Scan for the cell matching the given text and deliver its [x, y] coordinate at center. 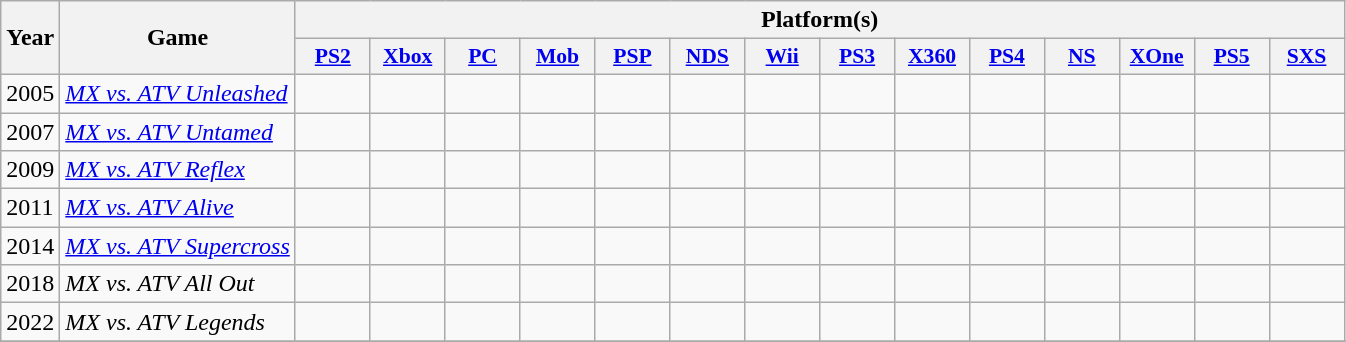
NS [1082, 57]
PS3 [858, 57]
SXS [1306, 57]
2011 [30, 208]
Wii [782, 57]
2022 [30, 322]
Xbox [408, 57]
2018 [30, 284]
2007 [30, 131]
2014 [30, 246]
MX vs. ATV Reflex [178, 170]
X360 [932, 57]
PS2 [332, 57]
PS4 [1006, 57]
Year [30, 38]
2009 [30, 170]
MX vs. ATV Untamed [178, 131]
PSP [632, 57]
Platform(s) [820, 20]
NDS [708, 57]
MX vs. ATV Unleashed [178, 93]
PC [482, 57]
MX vs. ATV All Out [178, 284]
MX vs. ATV Alive [178, 208]
XOne [1156, 57]
2005 [30, 93]
MX vs. ATV Legends [178, 322]
MX vs. ATV Supercross [178, 246]
Game [178, 38]
PS5 [1232, 57]
Mob [558, 57]
